Pinpoint the cell where the given text exists, returning its [X, Y] midpoint coordinate. 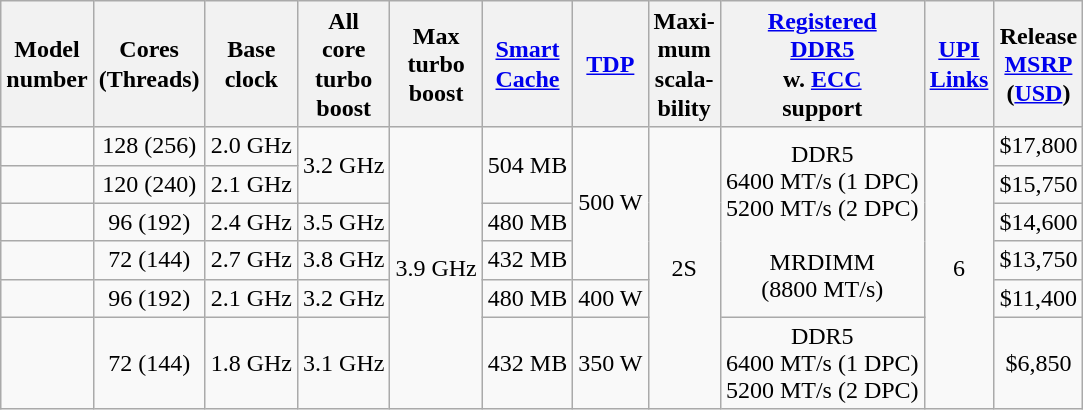
$6,850 [1038, 363]
Cores(Threads) [149, 64]
ReleaseMSRP(USD) [1038, 64]
120 (240) [149, 184]
UPILinks [959, 64]
RegisteredDDR5w. ECCsupport [822, 64]
2S [684, 268]
3.1 GHz [344, 363]
SmartCache [527, 64]
DDR56400 MT/s (1 DPC)5200 MT/s (2 DPC) MRDIMM(8800 MT/s) [822, 222]
3.8 GHz [344, 260]
400 W [610, 298]
Model number [47, 64]
2.4 GHz [251, 222]
2.7 GHz [251, 260]
$13,750 [1038, 260]
$15,750 [1038, 184]
350 W [610, 363]
TDP [610, 64]
2.0 GHz [251, 146]
500 W [610, 203]
$17,800 [1038, 146]
Maxi-mumscala-bility [684, 64]
504 MB [527, 165]
$11,400 [1038, 298]
3.5 GHz [344, 222]
Allcoreturboboost [344, 64]
Baseclock [251, 64]
1.8 GHz [251, 363]
3.9 GHz [436, 268]
6 [959, 268]
DDR56400 MT/s (1 DPC)5200 MT/s (2 DPC) [822, 363]
$14,600 [1038, 222]
Maxturboboost [436, 64]
128 (256) [149, 146]
